Pinpoint the cell where the given text exists, returning its [x, y] midpoint coordinate. 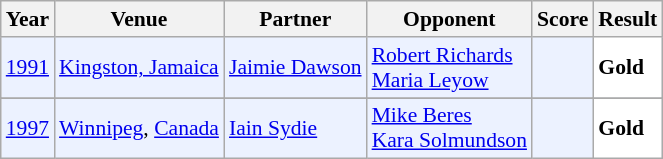
Iain Sydie [296, 128]
Opponent [450, 19]
1991 [28, 68]
Year [28, 19]
Winnipeg, Canada [139, 128]
Mike Beres Kara Solmundson [450, 128]
Kingston, Jamaica [139, 68]
Result [628, 19]
Jaimie Dawson [296, 68]
Partner [296, 19]
Venue [139, 19]
Robert Richards Maria Leyow [450, 68]
1997 [28, 128]
Score [562, 19]
